Extract the (x, y) coordinate from the center of the cell holding the provided text.  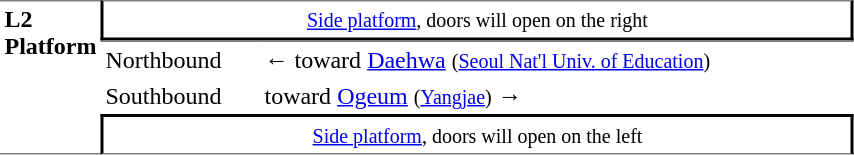
Side platform, doors will open on the right (478, 20)
← toward Daehwa (Seoul Nat'l Univ. of Education) (557, 59)
Northbound (180, 59)
Southbound (180, 96)
L2Platform (50, 77)
toward Ogeum (Yangjae) → (557, 96)
Side platform, doors will open on the left (478, 134)
